Locate the cell with the specified text and output its (X, Y) center coordinate. 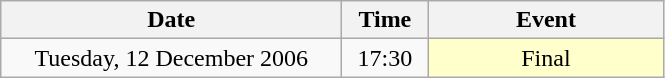
Time (385, 20)
Final (546, 58)
Tuesday, 12 December 2006 (172, 58)
Event (546, 20)
Date (172, 20)
17:30 (385, 58)
